Output the (X, Y) coordinate of the center of the cell containing the given text.  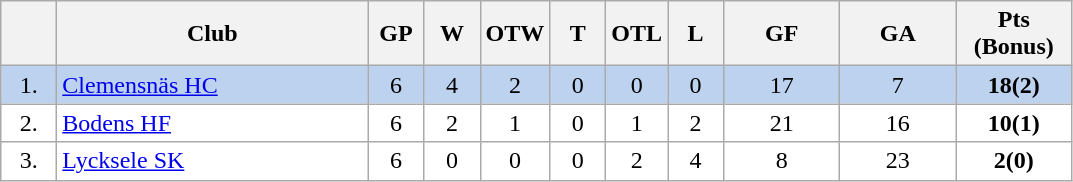
8 (782, 161)
16 (898, 123)
Club (212, 34)
7 (898, 85)
T (578, 34)
OTW (515, 34)
Clemensnäs HC (212, 85)
GA (898, 34)
W (452, 34)
3. (29, 161)
23 (898, 161)
1. (29, 85)
2(0) (1014, 161)
21 (782, 123)
Bodens HF (212, 123)
10(1) (1014, 123)
Pts (Bonus) (1014, 34)
GF (782, 34)
OTL (637, 34)
2. (29, 123)
L (696, 34)
Lycksele SK (212, 161)
18(2) (1014, 85)
GP (396, 34)
17 (782, 85)
